Detect which cell encompasses the target text, then output its (X, Y) center coordinate. 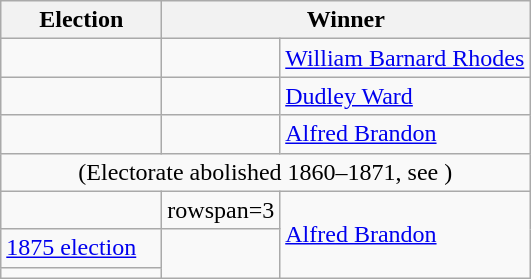
Election (82, 20)
Dudley Ward (405, 96)
William Barnard Rhodes (405, 58)
(Electorate abolished 1860–1871, see ) (266, 172)
1875 election (82, 248)
rowspan=3 (221, 210)
Winner (346, 20)
